From the cell containing the given text, extract its center point as (x, y) coordinate. 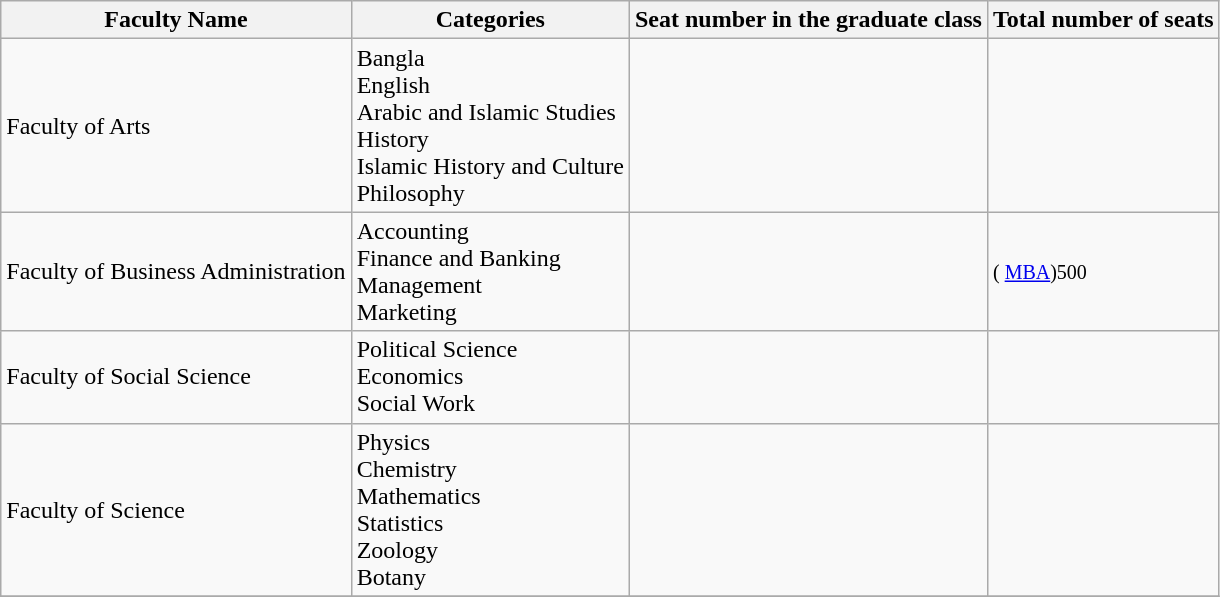
Accounting Finance and BankingManagementMarketing (490, 272)
Political ScienceEconomicsSocial Work (490, 377)
PhysicsChemistryMathematicsStatisticsZoologyBotany (490, 510)
Faculty of Arts (176, 126)
Categories (490, 20)
BanglaEnglishArabic and Islamic StudiesHistoryIslamic History and CulturePhilosophy (490, 126)
Seat number in the graduate class (808, 20)
Faculty of Science (176, 510)
Faculty of Business Administration (176, 272)
Faculty Name (176, 20)
( MBA)500 (1103, 272)
Total number of seats (1103, 20)
Faculty of Social Science (176, 377)
